Search for the cell housing the specified text and yield its [x, y] center coordinate. 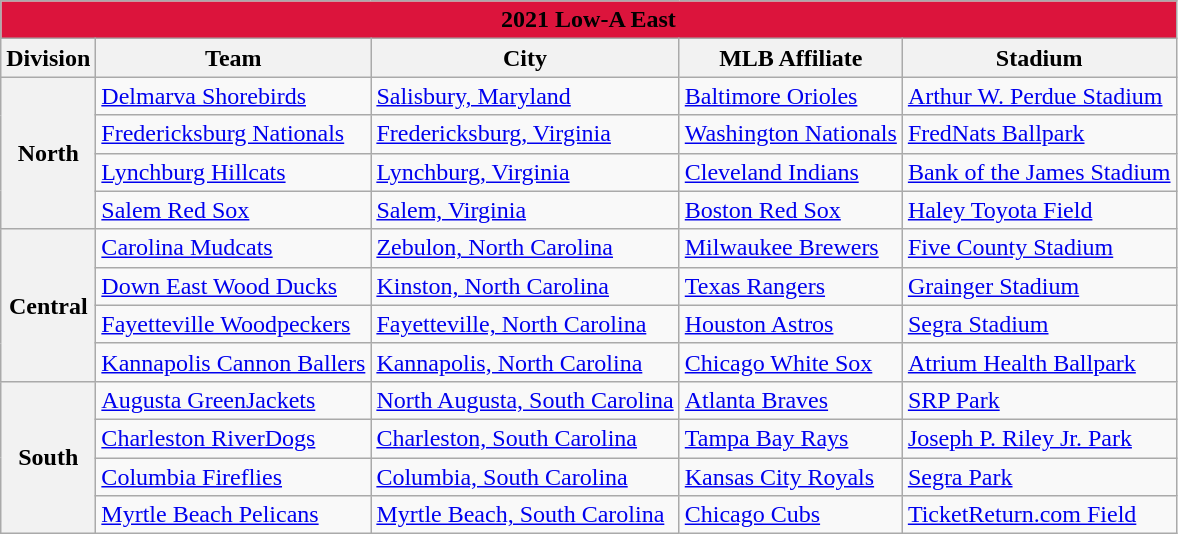
Fayetteville Woodpeckers [234, 324]
Baltimore Orioles [790, 96]
Lynchburg Hillcats [234, 172]
Kannapolis, North Carolina [525, 362]
North Augusta, South Carolina [525, 400]
Team [234, 58]
Delmarva Shorebirds [234, 96]
Columbia Fireflies [234, 477]
Atlanta Braves [790, 400]
Chicago Cubs [790, 515]
Tampa Bay Rays [790, 438]
TicketReturn.com Field [1039, 515]
Myrtle Beach, South Carolina [525, 515]
Myrtle Beach Pelicans [234, 515]
City [525, 58]
Segra Stadium [1039, 324]
Washington Nationals [790, 134]
FredNats Ballpark [1039, 134]
Down East Wood Ducks [234, 286]
Charleston RiverDogs [234, 438]
Kinston, North Carolina [525, 286]
Fayetteville, North Carolina [525, 324]
Kannapolis Cannon Ballers [234, 362]
Haley Toyota Field [1039, 210]
Five County Stadium [1039, 248]
Fredericksburg Nationals [234, 134]
Division [48, 58]
Salisbury, Maryland [525, 96]
Segra Park [1039, 477]
Charleston, South Carolina [525, 438]
SRP Park [1039, 400]
Texas Rangers [790, 286]
Arthur W. Perdue Stadium [1039, 96]
North [48, 153]
2021 Low-A East [588, 20]
Chicago White Sox [790, 362]
Salem, Virginia [525, 210]
Salem Red Sox [234, 210]
Cleveland Indians [790, 172]
Stadium [1039, 58]
MLB Affiliate [790, 58]
South [48, 457]
Bank of the James Stadium [1039, 172]
Zebulon, North Carolina [525, 248]
Carolina Mudcats [234, 248]
Lynchburg, Virginia [525, 172]
Houston Astros [790, 324]
Grainger Stadium [1039, 286]
Central [48, 305]
Columbia, South Carolina [525, 477]
Joseph P. Riley Jr. Park [1039, 438]
Boston Red Sox [790, 210]
Kansas City Royals [790, 477]
Fredericksburg, Virginia [525, 134]
Augusta GreenJackets [234, 400]
Atrium Health Ballpark [1039, 362]
Milwaukee Brewers [790, 248]
